Pinpoint the cell where the given text exists, returning its (X, Y) midpoint coordinate. 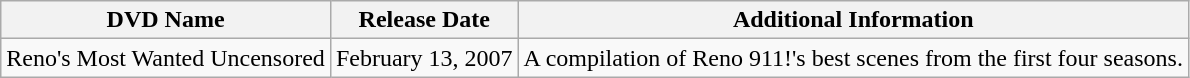
Reno's Most Wanted Uncensored (166, 58)
Additional Information (853, 20)
DVD Name (166, 20)
February 13, 2007 (424, 58)
Release Date (424, 20)
A compilation of Reno 911!'s best scenes from the first four seasons. (853, 58)
